Return (X, Y) of the center of cell containing provided text 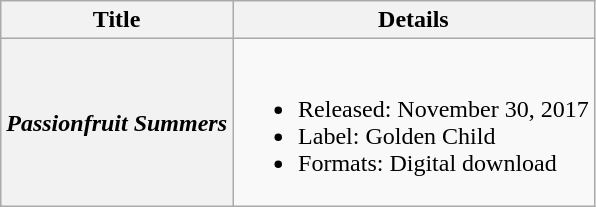
Passionfruit Summers (117, 122)
Released: November 30, 2017Label: Golden ChildFormats: Digital download (414, 122)
Title (117, 20)
Details (414, 20)
